Provide the [X, Y] coordinate of the cell's center where the given text is located.  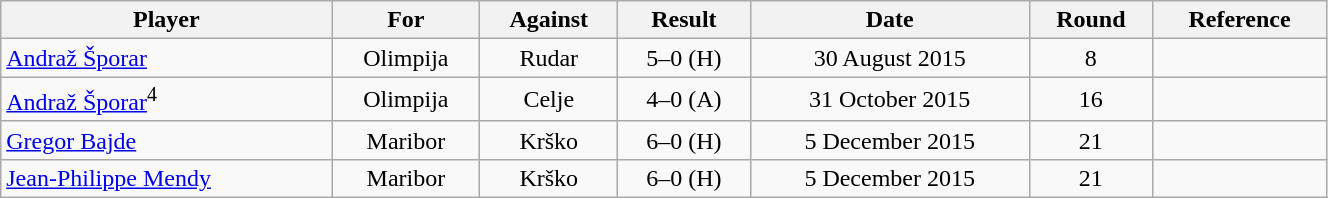
Result [684, 20]
Date [890, 20]
Celje [549, 100]
30 August 2015 [890, 58]
31 October 2015 [890, 100]
Gregor Bajde [166, 140]
4–0 (A) [684, 100]
Against [549, 20]
Andraž Šporar4 [166, 100]
5–0 (H) [684, 58]
16 [1090, 100]
For [406, 20]
8 [1090, 58]
Player [166, 20]
Andraž Šporar [166, 58]
Jean-Philippe Mendy [166, 178]
Rudar [549, 58]
Round [1090, 20]
Reference [1240, 20]
